Return (x, y) of the center of cell containing provided text 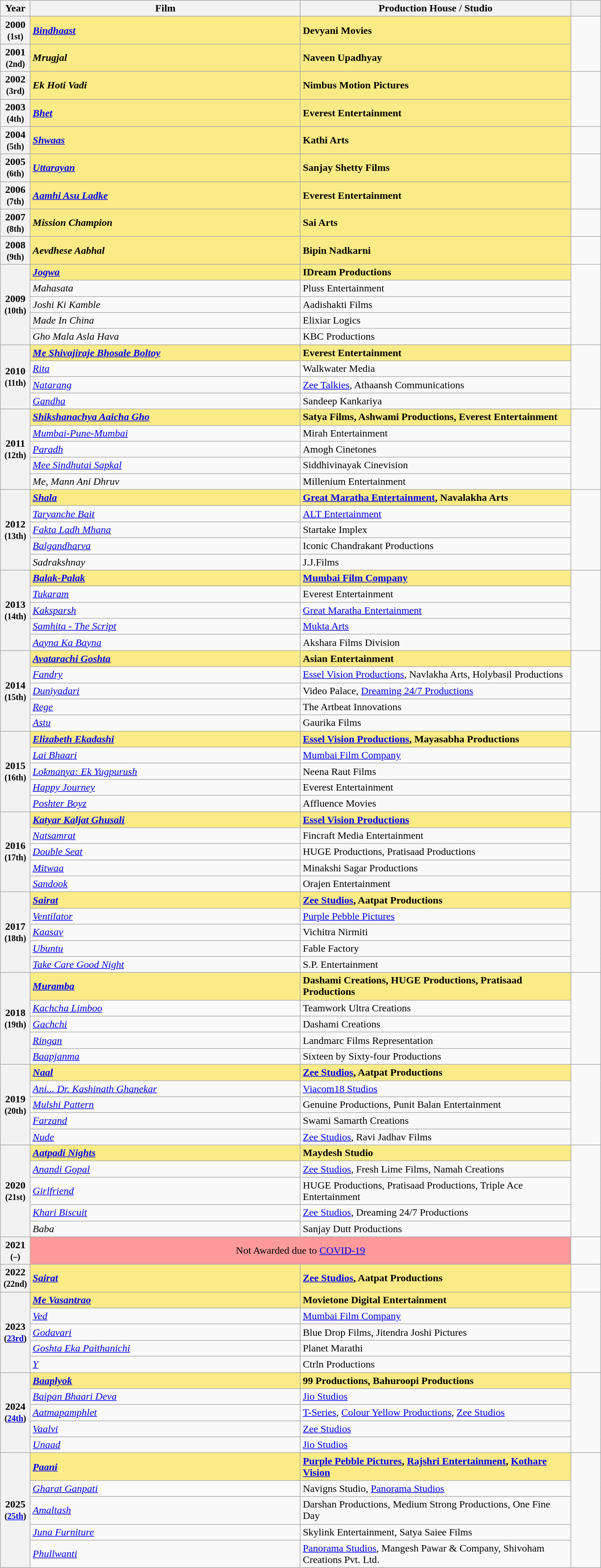
2014 (15th) (15, 691)
2016 (17th) (15, 851)
Gharat Ganpati (166, 1488)
2025(25th) (15, 1510)
Bhet (166, 113)
Mission Champion (166, 222)
Orajen Entertainment (435, 884)
Vaalvi (166, 1429)
Essel Vision Productions, Mayasabha Productions (435, 739)
Aamhi Asu Ladke (166, 195)
2011 (12th) (15, 449)
ALT Entertainment (435, 514)
Me Shivajiraje Bhosale Boltoy (166, 353)
Mumbai-Pune-Mumbai (166, 433)
Mrugjal (166, 58)
Baba (166, 1229)
Fincraft Media Entertainment (435, 836)
2006 (7th) (15, 195)
Fable Factory (435, 948)
Gandha (166, 401)
Sandook (166, 884)
2005 (6th) (15, 168)
Kaksparsh (166, 610)
Mitwaa (166, 868)
Duniyadari (166, 691)
Zee Studios (435, 1429)
Fandry (166, 675)
Film (166, 8)
Baipan Bhaari Deva (166, 1397)
Jogwa (166, 272)
Me, Mann Ani Dhruv (166, 481)
Millenium Entertainment (435, 481)
Gaurika Films (435, 723)
Viacom18 Studios (435, 1088)
Amogh Cinetones (435, 449)
Not Awarded due to COVID-19 (300, 1250)
Great Maratha Entertainment, Navalakha Arts (435, 497)
Mirah Entertainment (435, 433)
2009 (10th) (15, 304)
Samhita - The Script (166, 626)
Unaad (166, 1445)
Elizabeth Ekadashi (166, 739)
Ved (166, 1316)
Neena Raut Films (435, 771)
Ctrln Productions (435, 1364)
Zee Studios, Fresh Lime Films, Namah Creations (435, 1169)
Asian Entertainment (435, 659)
Siddhivinayak Cinevision (435, 465)
Ek Hoti Vadi (166, 85)
Gachchi (166, 1024)
Rege (166, 707)
Startake Implex (435, 530)
Aatpadi Nights (166, 1153)
Aevdhese Aabhal (166, 250)
Balak-Palak (166, 578)
2015 (16th) (15, 771)
Ventilator (166, 916)
2019 (20th) (15, 1104)
2004 (5th) (15, 140)
Sixteen by Sixty-four Productions (435, 1056)
Essel Vision Productions, Navlakha Arts, Holybasil Productions (435, 675)
Purple Pebble Pictures (435, 916)
Taryanche Bait (166, 514)
Tukaram (166, 594)
Paani (166, 1467)
Shala (166, 497)
Satya Films, Ashwami Productions, Everest Entertainment (435, 417)
Zee Talkies, Athaansh Communications (435, 385)
IDream Productions (435, 272)
Kachcha Limboo (166, 1008)
Nude (166, 1137)
2000 (1st) (15, 30)
Balgandharva (166, 546)
Sanjay Dutt Productions (435, 1229)
Devyani Movies (435, 30)
Sandeep Kankariya (435, 401)
Video Palace, Dreaming 24/7 Productions (435, 691)
Ani... Dr. Kashinath Ghanekar (166, 1088)
2023 (23rd) (15, 1332)
Pluss Entertainment (435, 288)
Sanjay Shetty Films (435, 168)
Minakshi Sagar Productions (435, 868)
Aatmapamphlet (166, 1413)
Genuine Productions, Punit Balan Entertainment (435, 1105)
Mulshi Pattern (166, 1105)
2007 (8th) (15, 222)
Production House / Studio (435, 8)
2017 (18th) (15, 932)
Nimbus Motion Pictures (435, 85)
2003 (4th) (15, 113)
Khari Biscuit (166, 1213)
Natsamrat (166, 836)
Planet Marathi (435, 1348)
Girlfriend (166, 1191)
Poshter Boyz (166, 803)
Bindhaast (166, 30)
S.P. Entertainment (435, 964)
2012 (13th) (15, 530)
Uttarayan (166, 168)
Double Seat (166, 852)
Muramba (166, 986)
Navigns Studio, Panorama Studios (435, 1488)
Darshan Productions, Medium Strong Productions, One Fine Day (435, 1510)
Great Maratha Entertainment (435, 610)
Me Vasantrao (166, 1300)
2018 (19th) (15, 1019)
Mukta Arts (435, 626)
2024 (24th) (15, 1412)
Natarang (166, 385)
2002 (3rd) (15, 85)
J.J.Films (435, 562)
Aadishakti Films (435, 304)
Naveen Upadhyay (435, 58)
Paradh (166, 449)
Zee Studios, Dreaming 24/7 Productions (435, 1213)
Elixiar Logics (435, 321)
Teamwork Ultra Creations (435, 1008)
Aayna Ka Bayna (166, 643)
2001 (2nd) (15, 58)
Avatarachi Goshta (166, 659)
Ringan (166, 1040)
Rita (166, 369)
Ubuntu (166, 948)
Y (166, 1364)
Purple Pebble Pictures, Rajshri Entertainment, Kothare Vision (435, 1467)
Juna Furniture (166, 1532)
Year (15, 8)
Sai Arts (435, 222)
Akshara Films Division (435, 643)
Take Care Good Night (166, 964)
HUGE Productions, Pratisaad Productions (435, 852)
99 Productions, Bahuroopi Productions (435, 1380)
Happy Journey (166, 787)
2020 (21st) (15, 1191)
Maydesh Studio (435, 1153)
Katyar Kaljat Ghusali (166, 819)
Astu (166, 723)
Mahasata (166, 288)
Swami Samarth Creations (435, 1121)
The Artbeat Innovations (435, 707)
2021 (–) (15, 1250)
Lai Bhaari (166, 755)
Lokmanya: Ek Yugpurush (166, 771)
Dashami Creations (435, 1024)
2022 (22nd) (15, 1278)
Sadrakshnay (166, 562)
Iconic Chandrakant Productions (435, 546)
Gho Mala Asla Hava (166, 337)
T-Series, Colour Yellow Productions, Zee Studios (435, 1413)
Kaasav (166, 932)
Joshi Ki Kamble (166, 304)
HUGE Productions, Pratisaad Productions, Triple Ace Entertainment (435, 1191)
KBC Productions (435, 337)
Landmarc Films Representation (435, 1040)
Amaltash (166, 1510)
Anandi Gopal (166, 1169)
Shikshanachya Aaicha Gho (166, 417)
Kathi Arts (435, 140)
Panorama Studios, Mangesh Pawar & Company, Shivoham Creations Pvt. Ltd. (435, 1554)
Godavari (166, 1332)
2013 (14th) (15, 610)
Naal (166, 1072)
Baaplyok (166, 1380)
Blue Drop Films, Jitendra Joshi Pictures (435, 1332)
2008 (9th) (15, 250)
Essel Vision Productions (435, 819)
Vichitra Nirmiti (435, 932)
Baapjanma (166, 1056)
Goshta Eka Paithanichi (166, 1348)
2010 (11th) (15, 377)
Phullwanti (166, 1554)
Dashami Creations, HUGE Productions, Pratisaad Productions (435, 986)
Bipin Nadkarni (435, 250)
Fakta Ladh Mhana (166, 530)
Farzand (166, 1121)
Walkwater Media (435, 369)
Movietone Digital Entertainment (435, 1300)
Affluence Movies (435, 803)
Made In China (166, 321)
Skylink Entertainment, Satya Saiee Films (435, 1532)
Zee Studios, Ravi Jadhav Films (435, 1137)
Shwaas (166, 140)
Mee Sindhutai Sapkal (166, 465)
